Determine the (X, Y) coordinate at the center of the cell enclosing the given text.  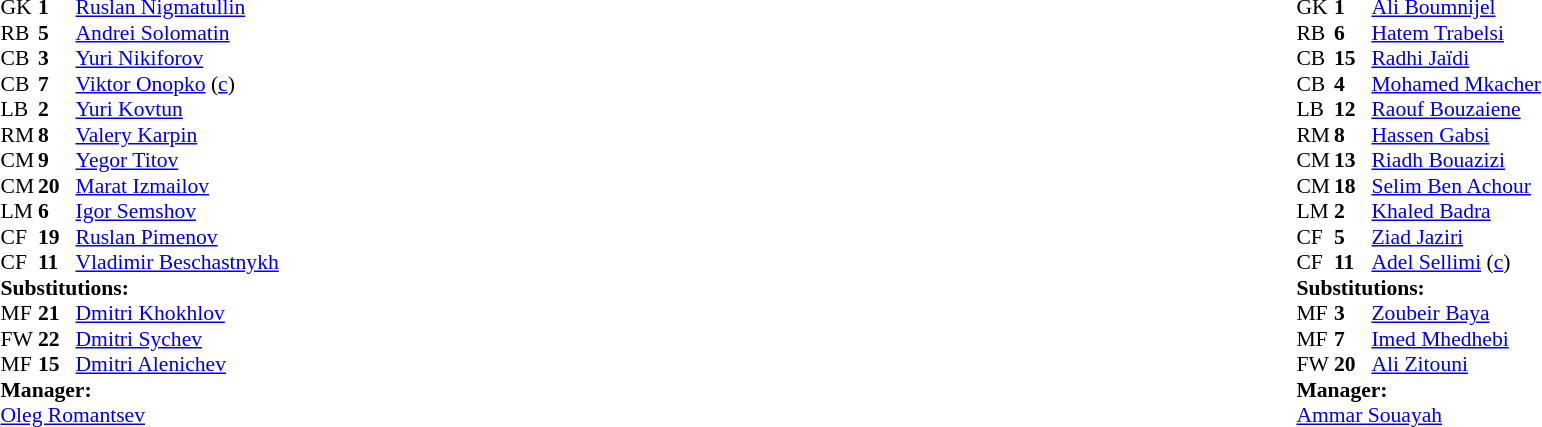
Dmitri Alenichev (178, 365)
Khaled Badra (1456, 211)
Ruslan Pimenov (178, 237)
Igor Semshov (178, 211)
Mohamed Mkacher (1456, 84)
Adel Sellimi (c) (1456, 263)
Hassen Gabsi (1456, 135)
Hatem Trabelsi (1456, 33)
Viktor Onopko (c) (178, 84)
Dmitri Khokhlov (178, 313)
Valery Karpin (178, 135)
18 (1353, 186)
21 (57, 313)
13 (1353, 161)
Selim Ben Achour (1456, 186)
Andrei Solomatin (178, 33)
Ziad Jaziri (1456, 237)
19 (57, 237)
Yuri Kovtun (178, 109)
Yegor Titov (178, 161)
Imed Mhedhebi (1456, 339)
Zoubeir Baya (1456, 313)
Raouf Bouzaiene (1456, 109)
Vladimir Beschastnykh (178, 263)
Marat Izmailov (178, 186)
Riadh Bouazizi (1456, 161)
12 (1353, 109)
Yuri Nikiforov (178, 59)
22 (57, 339)
Ali Zitouni (1456, 365)
Dmitri Sychev (178, 339)
9 (57, 161)
4 (1353, 84)
Radhi Jaïdi (1456, 59)
